Determine the [x, y] coordinate at the center of the cell enclosing the given text.  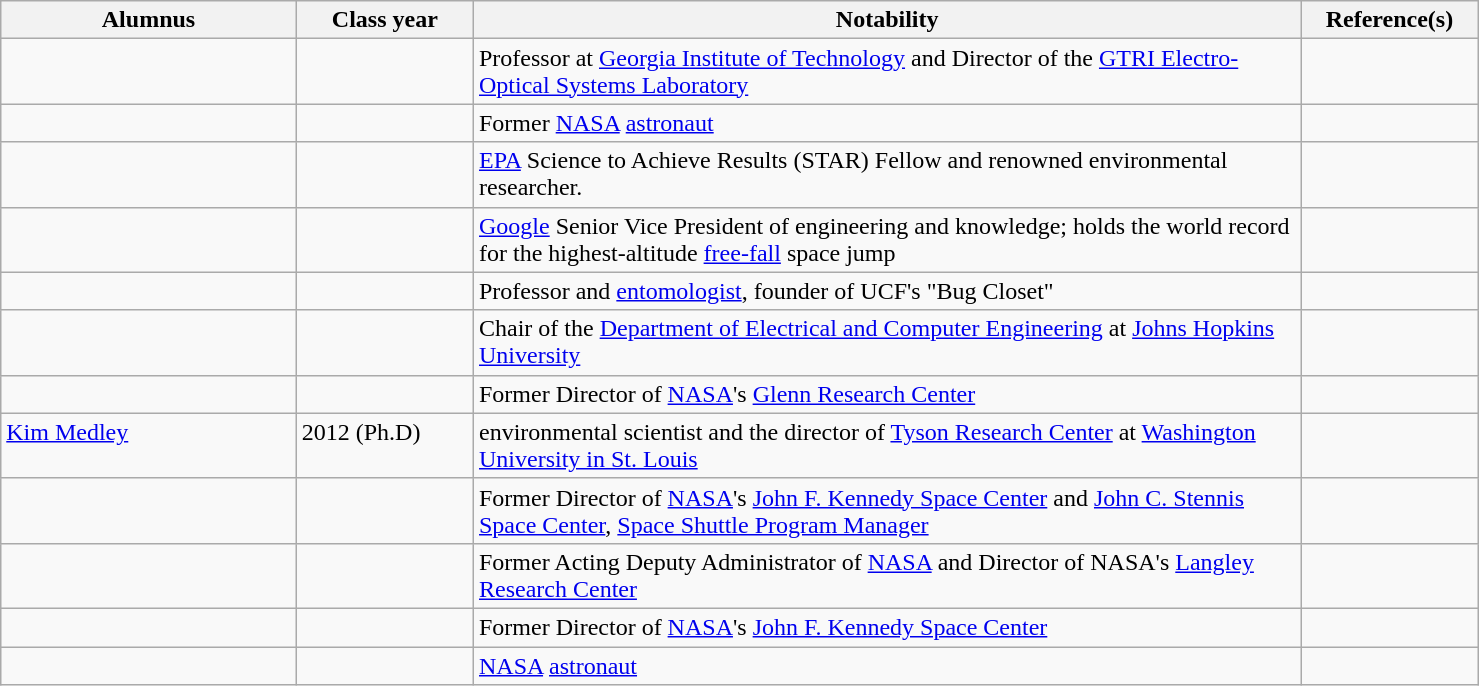
environmental scientist and the director of Tyson Research Center at Washington University in St. Louis [886, 446]
Professor at Georgia Institute of Technology and Director of the GTRI Electro-Optical Systems Laboratory [886, 72]
2012 (Ph.D) [384, 446]
EPA Science to Achieve Results (STAR) Fellow and renowned environmental researcher. [886, 174]
Google Senior Vice President of engineering and knowledge; holds the world record for the highest-altitude free-fall space jump [886, 240]
Chair of the Department of Electrical and Computer Engineering at Johns Hopkins University [886, 342]
Kim Medley [148, 446]
NASA astronaut [886, 665]
Former Acting Deputy Administrator of NASA and Director of NASA's Langley Research Center [886, 576]
Reference(s) [1390, 20]
Class year [384, 20]
Notability [886, 20]
Former Director of NASA's John F. Kennedy Space Center and John C. Stennis Space Center, Space Shuttle Program Manager [886, 510]
Alumnus [148, 20]
Former NASA astronaut [886, 123]
Professor and entomologist, founder of UCF's "Bug Closet" [886, 291]
Former Director of NASA's Glenn Research Center [886, 394]
Former Director of NASA's John F. Kennedy Space Center [886, 627]
